Identify which cell holds the provided text, then report its (x, y) central coordinate. 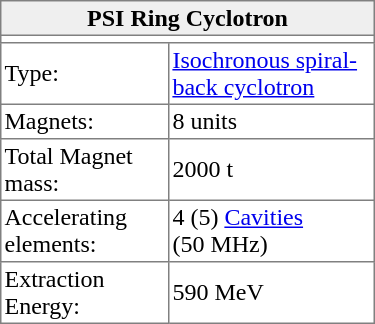
4 (5) Cavities (50 MHz) (272, 231)
Isochronous spiral-back cyclotron (272, 74)
590 MeV (272, 293)
PSI Ring Cyclotron (188, 18)
Magnets: (85, 121)
Type: (85, 74)
2000 t (272, 170)
8 units (272, 121)
Extraction Energy: (85, 293)
Accelerating elements: (85, 231)
Total Magnet mass: (85, 170)
